Output the (X, Y) coordinate of the center of the cell containing the given text.  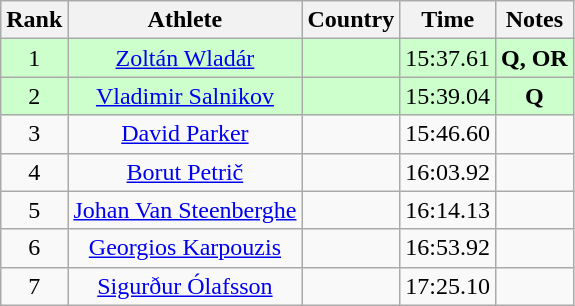
15:46.60 (448, 134)
5 (34, 210)
7 (34, 286)
6 (34, 248)
Georgios Karpouzis (185, 248)
15:37.61 (448, 58)
Country (351, 20)
Rank (34, 20)
Sigurður Ólafsson (185, 286)
Q, OR (534, 58)
Vladimir Salnikov (185, 96)
Q (534, 96)
16:53.92 (448, 248)
3 (34, 134)
David Parker (185, 134)
Johan Van Steenberghe (185, 210)
Notes (534, 20)
4 (34, 172)
16:03.92 (448, 172)
16:14.13 (448, 210)
17:25.10 (448, 286)
2 (34, 96)
Athlete (185, 20)
15:39.04 (448, 96)
Time (448, 20)
Zoltán Wladár (185, 58)
1 (34, 58)
Borut Petrič (185, 172)
